Output the (x, y) coordinate of the center of the cell containing the given text.  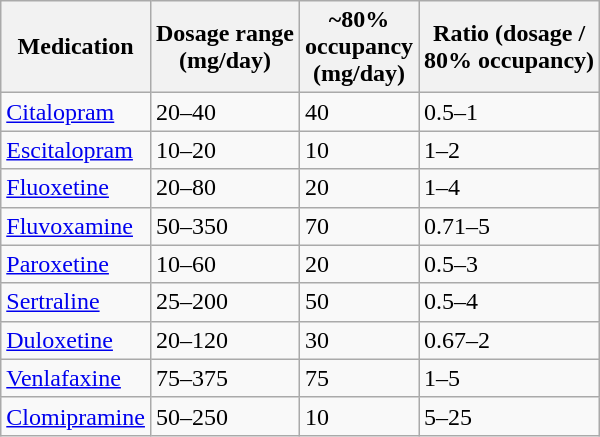
Venlafaxine (76, 378)
50–250 (224, 416)
50 (360, 302)
25–200 (224, 302)
Paroxetine (76, 264)
Fluvoxamine (76, 226)
Clomipramine (76, 416)
Medication (76, 47)
1–4 (510, 188)
Sertraline (76, 302)
10–20 (224, 150)
75 (360, 378)
20–40 (224, 112)
5–25 (510, 416)
20–80 (224, 188)
0.71–5 (510, 226)
Citalopram (76, 112)
1–5 (510, 378)
Fluoxetine (76, 188)
20–120 (224, 340)
10–60 (224, 264)
0.5–3 (510, 264)
30 (360, 340)
Duloxetine (76, 340)
75–375 (224, 378)
Dosage range(mg/day) (224, 47)
1–2 (510, 150)
0.5–4 (510, 302)
Ratio (dosage /80% occupancy) (510, 47)
0.67–2 (510, 340)
40 (360, 112)
0.5–1 (510, 112)
70 (360, 226)
50–350 (224, 226)
Escitalopram (76, 150)
~80% occupancy(mg/day) (360, 47)
